Capture the cell that displays the provided text and extract its (x, y) central coordinate. 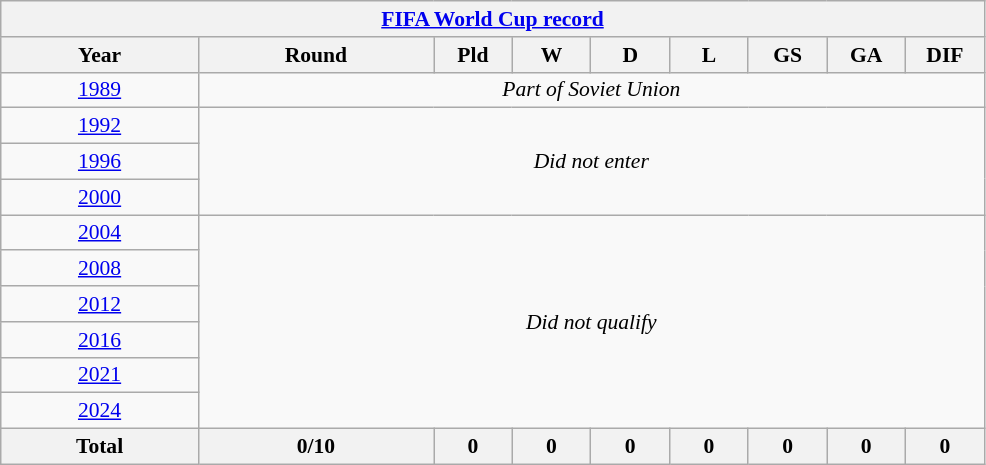
2004 (100, 233)
1989 (100, 90)
FIFA World Cup record (493, 19)
W (552, 55)
Total (100, 447)
DIF (946, 55)
Year (100, 55)
Round (316, 55)
2024 (100, 411)
0/10 (316, 447)
1992 (100, 126)
D (630, 55)
2021 (100, 375)
2016 (100, 340)
Did not enter (591, 162)
2000 (100, 197)
GA (866, 55)
1996 (100, 162)
Did not qualify (591, 322)
GS (788, 55)
Pld (474, 55)
L (710, 55)
2012 (100, 304)
2008 (100, 269)
Part of Soviet Union (591, 90)
